Identify which cell holds the provided text, then report its (x, y) central coordinate. 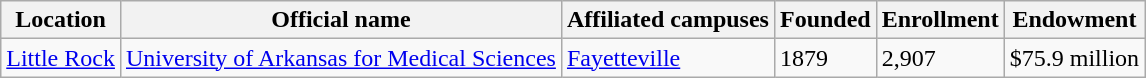
Endowment (1074, 20)
Affiliated campuses (668, 20)
2,907 (940, 58)
1879 (825, 58)
Little Rock (61, 58)
University of Arkansas for Medical Sciences (340, 58)
Official name (340, 20)
$75.9 million (1074, 58)
Fayetteville (668, 58)
Location (61, 20)
Enrollment (940, 20)
Founded (825, 20)
